From the cell containing the given text, extract its center point as [X, Y] coordinate. 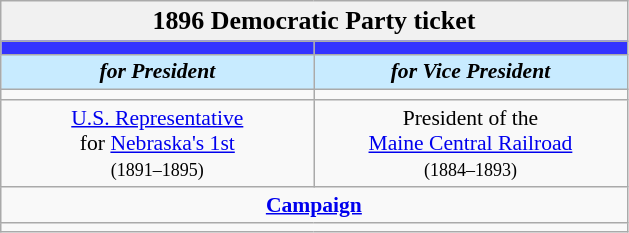
for Vice President [470, 72]
for President [158, 72]
1896 Democratic Party ticket [314, 21]
President of theMaine Central Railroad(1884–1893) [470, 144]
U.S. Representativefor Nebraska's 1st(1891–1895) [158, 144]
Campaign [314, 205]
